Return (X, Y) of the center of cell containing provided text 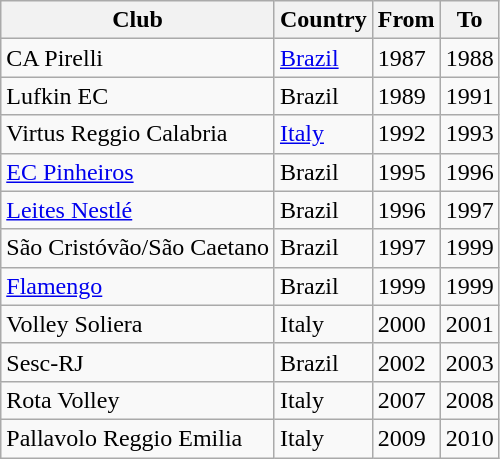
To (470, 20)
Virtus Reggio Calabria (138, 134)
1993 (470, 134)
2010 (470, 438)
1991 (470, 96)
2003 (470, 362)
Country (323, 20)
Volley Soliera (138, 324)
Lufkin EC (138, 96)
From (406, 20)
2001 (470, 324)
2002 (406, 362)
Pallavolo Reggio Emilia (138, 438)
Rota Volley (138, 400)
Leites Nestlé (138, 210)
1988 (470, 58)
1992 (406, 134)
2008 (470, 400)
Flamengo (138, 286)
CA Pirelli (138, 58)
1987 (406, 58)
2000 (406, 324)
1995 (406, 172)
São Cristóvão/São Caetano (138, 248)
2007 (406, 400)
EC Pinheiros (138, 172)
1989 (406, 96)
2009 (406, 438)
Club (138, 20)
Sesc-RJ (138, 362)
